Return (X, Y) of the center of cell containing provided text 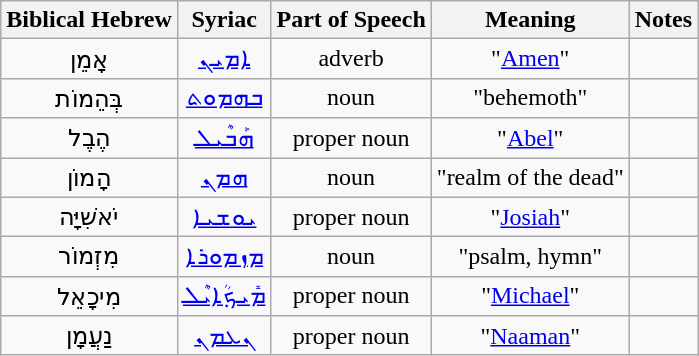
"psalm, hymn" (530, 257)
הֶבֶל (90, 138)
"Abel" (530, 138)
"realm of the dead" (530, 178)
"behemoth" (530, 98)
"Josiah" (530, 217)
"Naaman" (530, 336)
ܒܗܡܘܬ (224, 98)
Syriac (224, 20)
ܗܰܒܶܝܠ (224, 138)
Meaning (530, 20)
ܝܘܫܝܐ (224, 217)
ܡܺܝܟ݂ܳܐܝܶܠ (224, 296)
בְּהֵמוֹת (90, 98)
ܡܙܡܘܪܐ (224, 257)
Part of Speech (351, 20)
הָמוֹן (90, 178)
adverb (351, 59)
נַעֲמָן (90, 336)
ܢܥܡܢ (224, 336)
Biblical Hebrew (90, 20)
ܐܡܝܢ (224, 59)
ܗܡܢ (224, 178)
מִיכָאֵל (90, 296)
Notes (663, 20)
מִזְמוֹר (90, 257)
יֹאשִׁיָּה (90, 217)
"Michael" (530, 296)
אָמֵן (90, 59)
"Amen" (530, 59)
